Find where the given text appears and provide that cell's center as (x, y) coordinate. 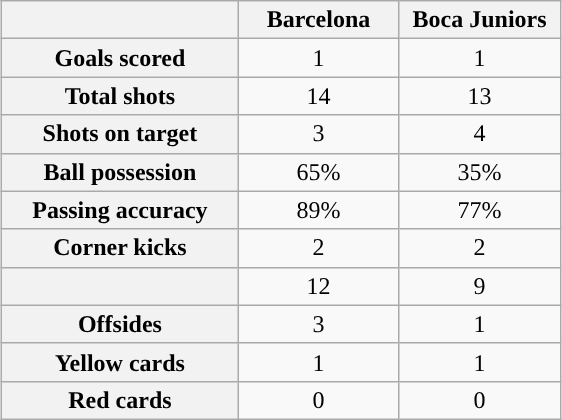
14 (318, 96)
12 (318, 286)
Total shots (120, 96)
Barcelona (318, 20)
89% (318, 210)
Boca Juniors (480, 20)
4 (480, 134)
Passing accuracy (120, 210)
Yellow cards (120, 362)
Red cards (120, 400)
Shots on target (120, 134)
Corner kicks (120, 248)
Offsides (120, 324)
77% (480, 210)
Ball possession (120, 172)
9 (480, 286)
Goals scored (120, 58)
35% (480, 172)
13 (480, 96)
65% (318, 172)
